Determine the [X, Y] coordinate at the center of the cell enclosing the given text.  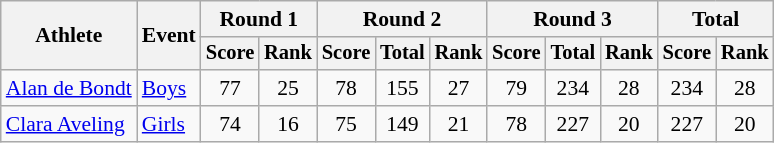
Round 2 [402, 19]
Athlete [69, 36]
75 [346, 124]
Boys [169, 88]
Round 1 [259, 19]
25 [288, 88]
Clara Aveling [69, 124]
Round 3 [572, 19]
21 [459, 124]
149 [402, 124]
Girls [169, 124]
Alan de Bondt [69, 88]
16 [288, 124]
Event [169, 36]
77 [230, 88]
79 [516, 88]
74 [230, 124]
155 [402, 88]
27 [459, 88]
